Find where the given text appears and provide that cell's center as (X, Y) coordinate. 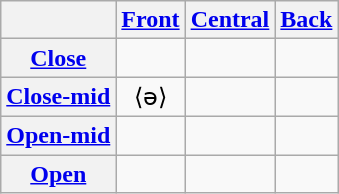
Close-mid (58, 97)
⟨ə⟩ (150, 97)
Back (306, 20)
Central (230, 20)
Open (58, 173)
Close (58, 58)
Open-mid (58, 135)
Front (150, 20)
